Find where the given text appears and provide that cell's center as (X, Y) coordinate. 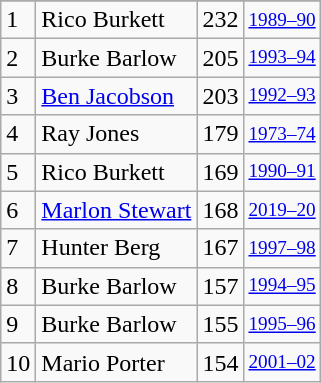
169 (220, 172)
5 (18, 172)
6 (18, 210)
1994–95 (282, 286)
179 (220, 134)
9 (18, 324)
1990–91 (282, 172)
Hunter Berg (116, 248)
3 (18, 96)
1 (18, 20)
1989–90 (282, 20)
Ray Jones (116, 134)
Mario Porter (116, 362)
155 (220, 324)
8 (18, 286)
157 (220, 286)
203 (220, 96)
1992–93 (282, 96)
2 (18, 58)
10 (18, 362)
154 (220, 362)
1993–94 (282, 58)
1997–98 (282, 248)
1973–74 (282, 134)
7 (18, 248)
Marlon Stewart (116, 210)
167 (220, 248)
2001–02 (282, 362)
1995–96 (282, 324)
Ben Jacobson (116, 96)
4 (18, 134)
2019–20 (282, 210)
168 (220, 210)
205 (220, 58)
232 (220, 20)
